Extract the [X, Y] coordinate from the center of the cell holding the provided text.  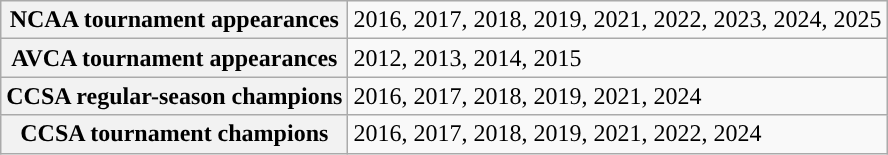
2016, 2017, 2018, 2019, 2021, 2024 [618, 96]
2016, 2017, 2018, 2019, 2021, 2022, 2023, 2024, 2025 [618, 20]
2016, 2017, 2018, 2019, 2021, 2022, 2024 [618, 134]
2012, 2013, 2014, 2015 [618, 58]
AVCA tournament appearances [174, 58]
CCSA tournament champions [174, 134]
NCAA tournament appearances [174, 20]
CCSA regular-season champions [174, 96]
